Find where the given text appears and provide that cell's center as (x, y) coordinate. 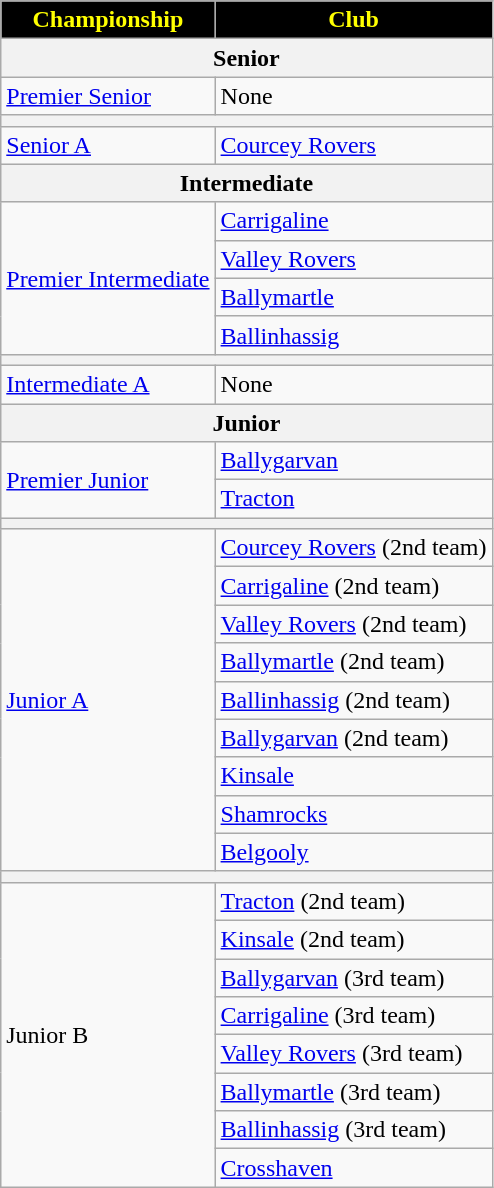
Championship (108, 20)
Valley Rovers (354, 259)
Valley Rovers (2nd team) (354, 624)
Tracton (2nd team) (354, 901)
Intermediate A (108, 384)
Tracton (354, 499)
Ballymartle (354, 297)
Belgooly (354, 852)
Ballinhassig (2nd team) (354, 700)
Carrigaline (3rd team) (354, 1016)
Intermediate (246, 183)
Junior (246, 423)
Valley Rovers (3rd team) (354, 1054)
Junior A (108, 700)
Ballinhassig (3rd team) (354, 1130)
Carrigaline (2nd team) (354, 586)
Crosshaven (354, 1168)
Carrigaline (354, 221)
Senior (246, 58)
Ballygarvan (2nd team) (354, 738)
Kinsale (354, 776)
Ballymartle (2nd team) (354, 662)
Ballygarvan (3rd team) (354, 977)
Courcey Rovers (354, 145)
Ballymartle (3rd team) (354, 1092)
Premier Intermediate (108, 278)
Premier Senior (108, 96)
Ballygarvan (354, 461)
Premier Junior (108, 480)
Courcey Rovers (2nd team) (354, 548)
Shamrocks (354, 814)
Senior A (108, 145)
Kinsale (2nd team) (354, 939)
Club (354, 20)
Junior B (108, 1034)
Ballinhassig (354, 335)
